Return [x, y] of the center of cell containing provided text 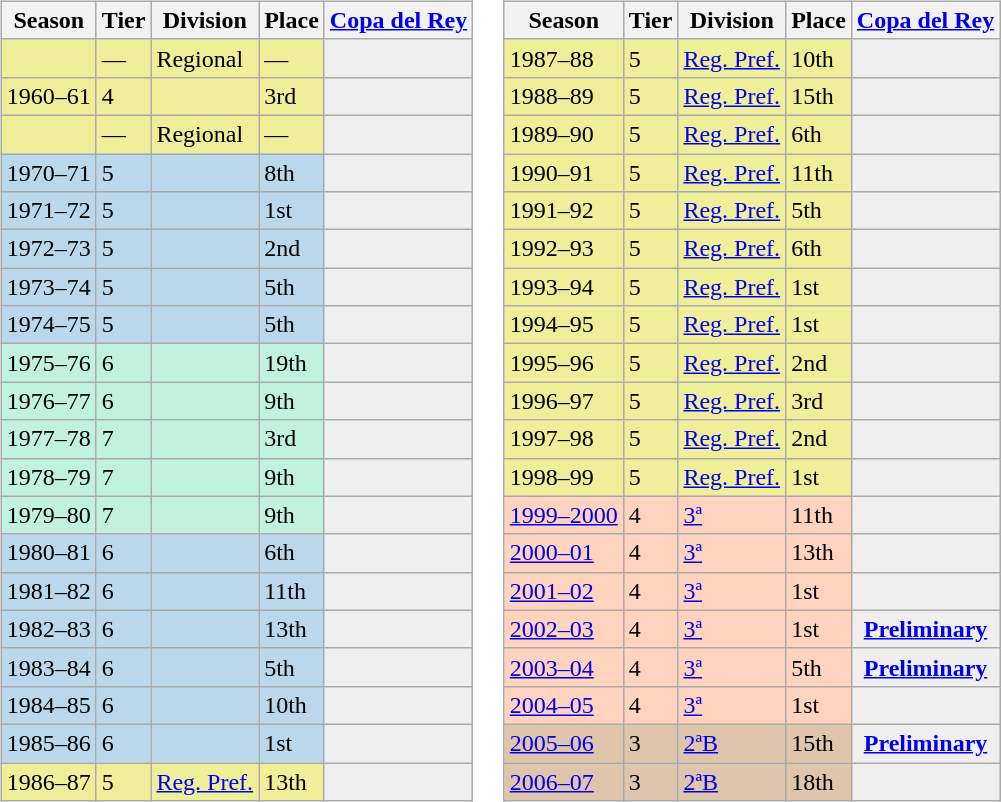
1980–81 [48, 553]
1971–72 [48, 211]
1998–99 [564, 477]
19th [292, 363]
1972–73 [48, 249]
1978–79 [48, 477]
1973–74 [48, 287]
8th [292, 173]
1982–83 [48, 629]
1988–89 [564, 96]
1989–90 [564, 134]
1995–96 [564, 363]
1985–86 [48, 743]
1979–80 [48, 515]
1975–76 [48, 363]
2004–05 [564, 705]
1996–97 [564, 401]
1986–87 [48, 781]
1991–92 [564, 211]
1984–85 [48, 705]
1992–93 [564, 249]
1997–98 [564, 439]
1994–95 [564, 325]
2005–06 [564, 743]
1977–78 [48, 439]
1976–77 [48, 401]
1974–75 [48, 325]
1983–84 [48, 667]
1981–82 [48, 591]
2002–03 [564, 629]
2001–02 [564, 591]
1990–91 [564, 173]
2003–04 [564, 667]
1960–61 [48, 96]
1970–71 [48, 173]
1987–88 [564, 58]
18th [819, 781]
1999–2000 [564, 515]
1993–94 [564, 287]
2000–01 [564, 553]
2006–07 [564, 781]
